Identify which cell holds the provided text, then report its [x, y] central coordinate. 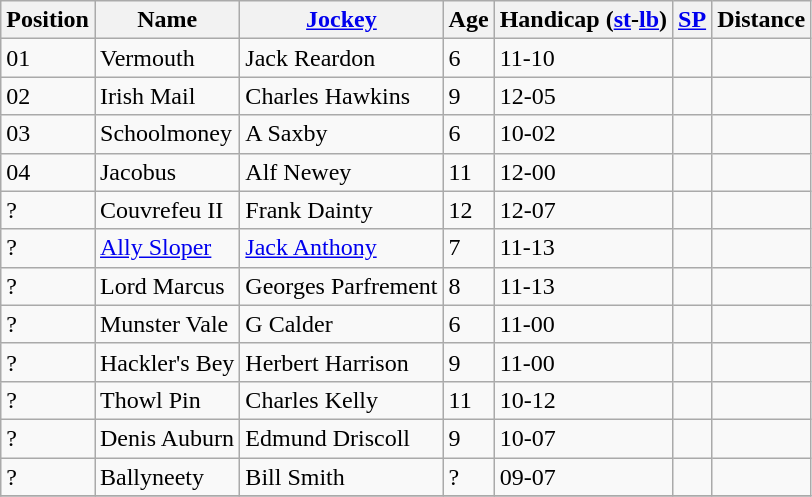
Name [166, 20]
SP [692, 20]
04 [48, 172]
Distance [762, 20]
12 [468, 210]
Jockey [342, 20]
09-07 [583, 477]
Jack Anthony [342, 248]
Jacobus [166, 172]
Handicap (st-lb) [583, 20]
Thowl Pin [166, 400]
Munster Vale [166, 324]
Position [48, 20]
Jack Reardon [342, 58]
Schoolmoney [166, 134]
03 [48, 134]
G Calder [342, 324]
Vermouth [166, 58]
11-10 [583, 58]
A Saxby [342, 134]
01 [48, 58]
Alf Newey [342, 172]
Frank Dainty [342, 210]
10-07 [583, 438]
Ally Sloper [166, 248]
Charles Hawkins [342, 96]
Denis Auburn [166, 438]
Ballyneety [166, 477]
Georges Parfrement [342, 286]
Bill Smith [342, 477]
Herbert Harrison [342, 362]
Charles Kelly [342, 400]
12-05 [583, 96]
Irish Mail [166, 96]
8 [468, 286]
12-07 [583, 210]
10-12 [583, 400]
10-02 [583, 134]
02 [48, 96]
Lord Marcus [166, 286]
Couvrefeu II [166, 210]
12-00 [583, 172]
Edmund Driscoll [342, 438]
7 [468, 248]
Hackler's Bey [166, 362]
Age [468, 20]
